Capture the cell that displays the provided text and extract its [X, Y] central coordinate. 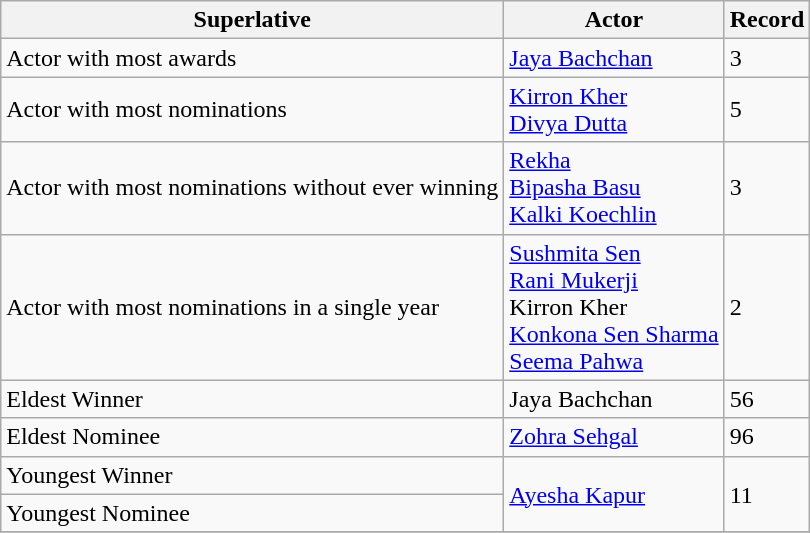
Ayesha Kapur [614, 494]
Youngest Nominee [252, 513]
Zohra Sehgal [614, 437]
56 [767, 399]
5 [767, 110]
Actor [614, 20]
Sushmita Sen Rani Mukerji Kirron Kher Konkona Sen Sharma Seema Pahwa [614, 307]
Record [767, 20]
Superlative [252, 20]
Actor with most nominations without ever winning [252, 188]
2 [767, 307]
Actor with most awards [252, 58]
96 [767, 437]
Eldest Winner [252, 399]
RekhaBipasha BasuKalki Koechlin [614, 188]
Actor with most nominations in a single year [252, 307]
Youngest Winner [252, 475]
11 [767, 494]
Actor with most nominations [252, 110]
Eldest Nominee [252, 437]
Kirron KherDivya Dutta [614, 110]
